Return the (x, y) coordinate for the center point of the cell that contains the specified text.  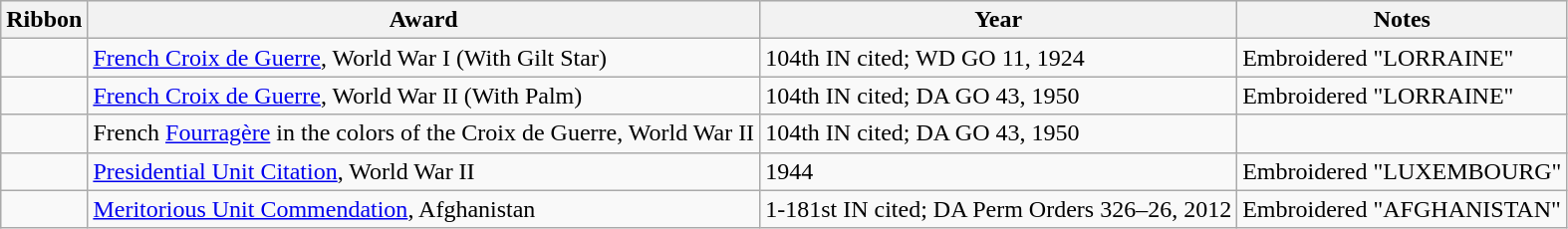
Award (424, 20)
French Croix de Guerre, World War II (With Palm) (424, 96)
Embroidered "AFGHANISTAN" (1403, 209)
104th IN cited; WD GO 11, 1924 (998, 58)
1944 (998, 171)
Ribbon (44, 20)
French Croix de Guerre, World War I (With Gilt Star) (424, 58)
French Fourragère in the colors of the Croix de Guerre, World War II (424, 133)
1-181st IN cited; DA Perm Orders 326–26, 2012 (998, 209)
Embroidered "LUXEMBOURG" (1403, 171)
Notes (1403, 20)
Meritorious Unit Commendation, Afghanistan (424, 209)
Presidential Unit Citation, World War II (424, 171)
Year (998, 20)
